Find where the given text appears and provide that cell's center as (x, y) coordinate. 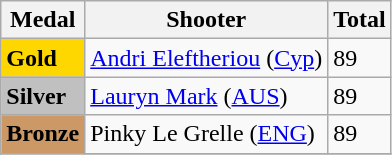
Lauryn Mark (AUS) (206, 96)
Gold (43, 58)
Andri Eleftheriou (Cyp) (206, 58)
Medal (43, 20)
Shooter (206, 20)
Bronze (43, 134)
Pinky Le Grelle (ENG) (206, 134)
Silver (43, 96)
Total (360, 20)
